Extract the (X, Y) coordinate from the center of the cell holding the provided text.  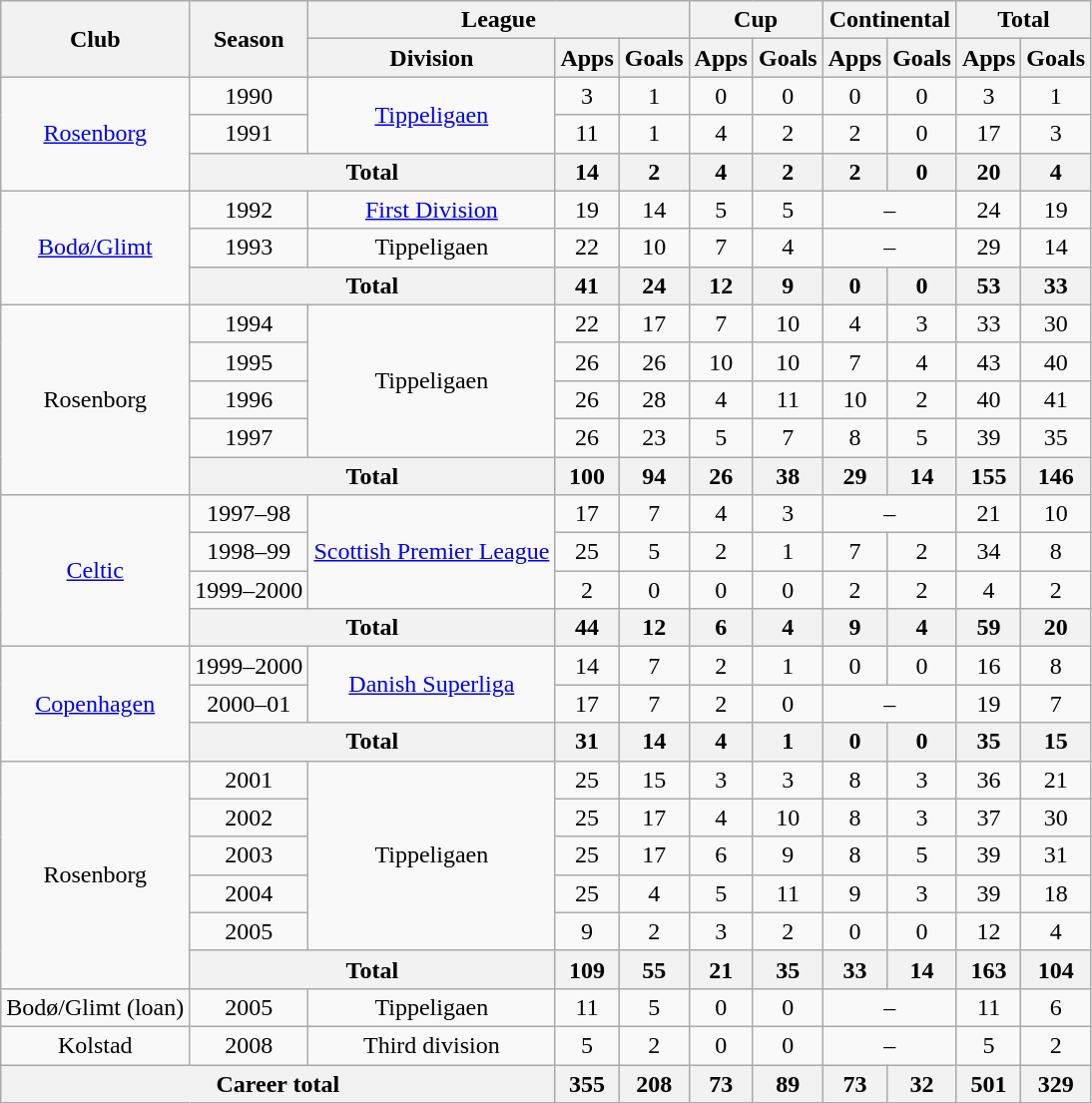
355 (587, 1083)
1991 (250, 134)
94 (654, 476)
2001 (250, 780)
32 (922, 1083)
2002 (250, 818)
55 (654, 969)
1998–99 (250, 552)
2000–01 (250, 704)
Danish Superliga (431, 685)
44 (587, 628)
1992 (250, 210)
Third division (431, 1045)
37 (988, 818)
89 (788, 1083)
League (499, 20)
155 (988, 476)
23 (654, 437)
501 (988, 1083)
38 (788, 476)
Season (250, 39)
1990 (250, 96)
Cup (756, 20)
43 (988, 361)
18 (1056, 893)
2004 (250, 893)
Bodø/Glimt (96, 248)
109 (587, 969)
36 (988, 780)
Bodø/Glimt (loan) (96, 1007)
Celtic (96, 571)
104 (1056, 969)
163 (988, 969)
59 (988, 628)
34 (988, 552)
16 (988, 666)
Club (96, 39)
100 (587, 476)
53 (988, 285)
Copenhagen (96, 704)
2008 (250, 1045)
329 (1056, 1083)
28 (654, 399)
1994 (250, 323)
208 (654, 1083)
146 (1056, 476)
Scottish Premier League (431, 552)
1997–98 (250, 514)
Kolstad (96, 1045)
1995 (250, 361)
1996 (250, 399)
1997 (250, 437)
Career total (277, 1083)
Division (431, 58)
First Division (431, 210)
Continental (889, 20)
2003 (250, 855)
1993 (250, 248)
